Return the (X, Y) coordinate for the center point of the cell that contains the specified text.  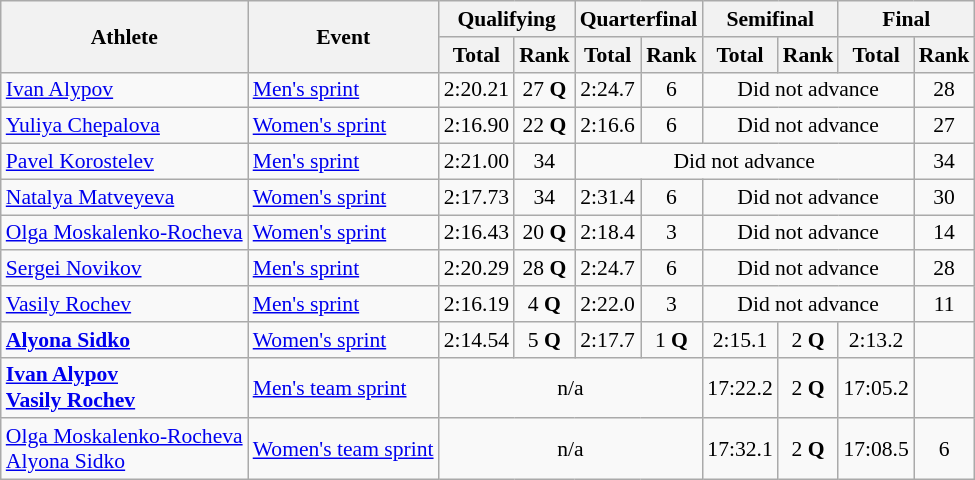
2:17.73 (476, 197)
17:22.2 (740, 388)
Vasily Rochev (124, 304)
Event (344, 36)
Qualifying (507, 19)
14 (944, 233)
4 Q (544, 304)
17:32.1 (740, 450)
28 Q (544, 269)
2:20.21 (476, 90)
Final (906, 19)
2:16.90 (476, 126)
22 Q (544, 126)
2:15.1 (740, 340)
2:14.54 (476, 340)
Quarterfinal (639, 19)
Semifinal (770, 19)
17:08.5 (876, 450)
2:21.00 (476, 162)
Yuliya Chepalova (124, 126)
Olga Moskalenko-Rocheva Alyona Sidko (124, 450)
Athlete (124, 36)
17:05.2 (876, 388)
Alyona Sidko (124, 340)
27 Q (544, 90)
27 (944, 126)
Women's team sprint (344, 450)
2:13.2 (876, 340)
Natalya Matveyeva (124, 197)
Olga Moskalenko-Rocheva (124, 233)
1 Q (672, 340)
Men's team sprint (344, 388)
Ivan AlypovVasily Rochev (124, 388)
2:22.0 (608, 304)
2:17.7 (608, 340)
11 (944, 304)
Ivan Alypov (124, 90)
Sergei Novikov (124, 269)
5 Q (544, 340)
Pavel Korostelev (124, 162)
20 Q (544, 233)
2:18.4 (608, 233)
2:31.4 (608, 197)
2:16.6 (608, 126)
2:16.19 (476, 304)
30 (944, 197)
2:20.29 (476, 269)
2:16.43 (476, 233)
